Find where the given text appears and provide that cell's center as (x, y) coordinate. 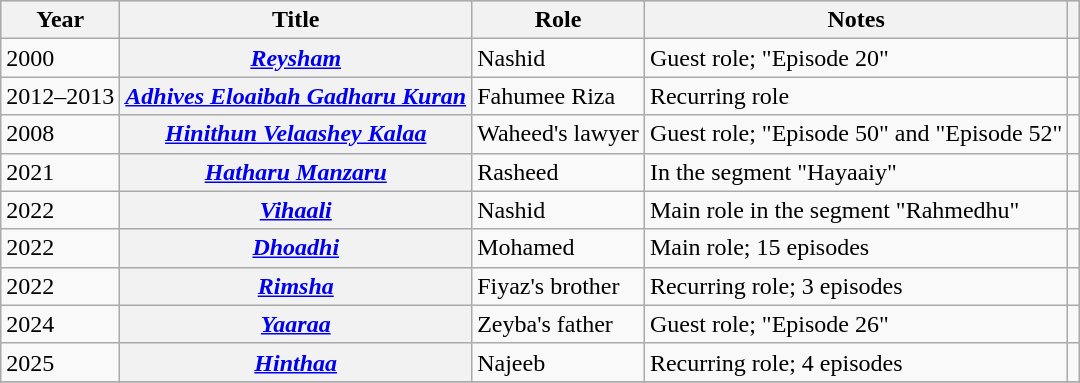
Year (60, 20)
Fiyaz's brother (558, 286)
Guest role; "Episode 50" and "Episode 52" (856, 134)
Hinithun Velaashey Kalaa (296, 134)
Main role; 15 episodes (856, 248)
Recurring role; 3 episodes (856, 286)
Guest role; "Episode 26" (856, 324)
2021 (60, 172)
Role (558, 20)
Mohamed (558, 248)
Najeeb (558, 362)
Recurring role; 4 episodes (856, 362)
Rasheed (558, 172)
Dhoadhi (296, 248)
Waheed's lawyer (558, 134)
Hatharu Manzaru (296, 172)
2025 (60, 362)
2024 (60, 324)
Rimsha (296, 286)
Main role in the segment "Rahmedhu" (856, 210)
Hinthaa (296, 362)
Zeyba's father (558, 324)
Recurring role (856, 96)
Reysham (296, 58)
Vihaali (296, 210)
In the segment "Hayaaiy" (856, 172)
Guest role; "Episode 20" (856, 58)
Adhives Eloaibah Gadharu Kuran (296, 96)
2000 (60, 58)
Notes (856, 20)
2012–2013 (60, 96)
2008 (60, 134)
Title (296, 20)
Fahumee Riza (558, 96)
Yaaraa (296, 324)
